Determine the (x, y) coordinate at the center of the cell enclosing the given text.  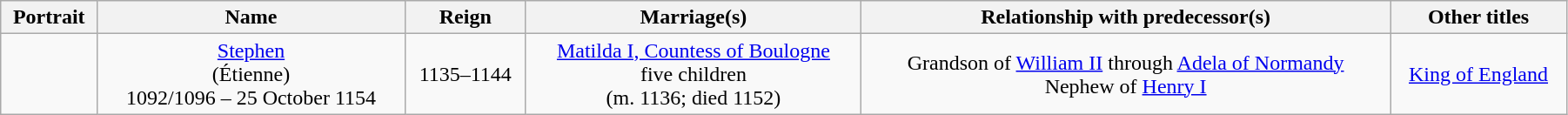
Marriage(s) (693, 17)
Grandson of William II through Adela of NormandyNephew of Henry I (1126, 74)
Name (251, 17)
Stephen(Étienne)1092/1096 – 25 October 1154 (251, 74)
Other titles (1479, 17)
Reign (465, 17)
Portrait (49, 17)
1135–1144 (465, 74)
King of England (1479, 74)
Matilda I, Countess of Boulognefive children(m. 1136; died 1152) (693, 74)
Relationship with predecessor(s) (1126, 17)
